Return the [X, Y] coordinate for the center point of the cell that contains the specified text.  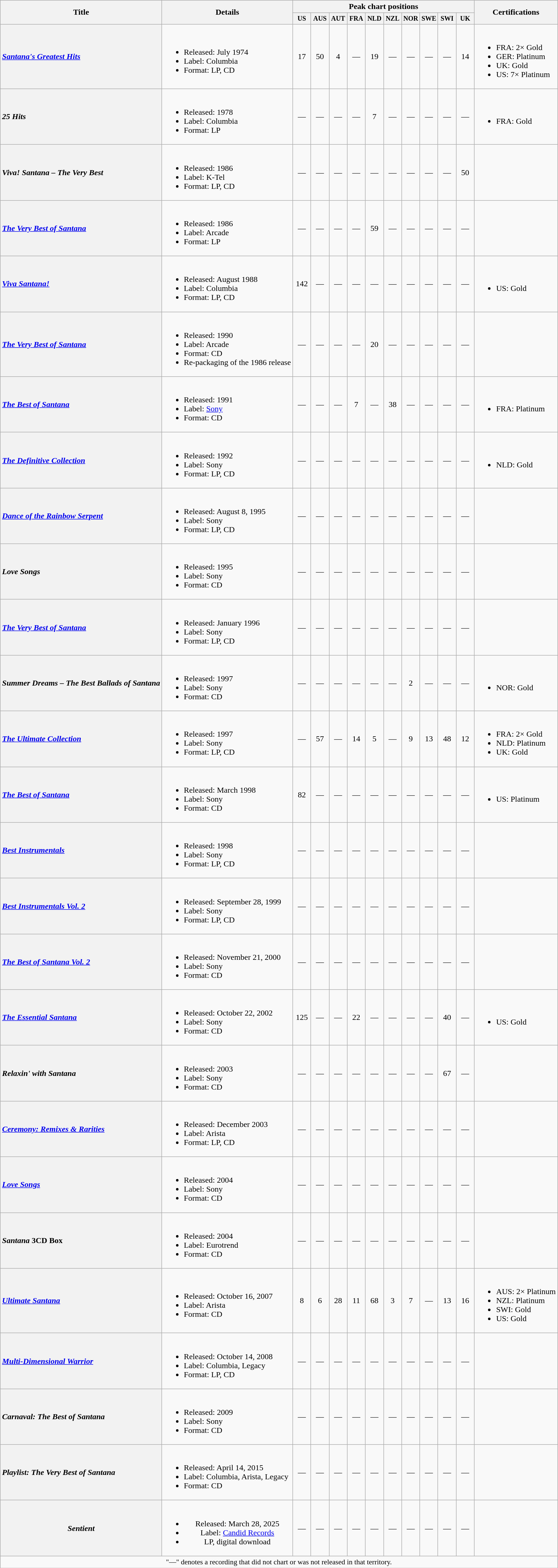
Viva! Santana – The Very Best [81, 172]
8 [302, 1301]
9 [411, 739]
FRA: 2× GoldNLD: PlatinumUK: Gold [516, 739]
The Definitive Collection [81, 460]
12 [465, 739]
Ultimate Santana [81, 1301]
Multi-Dimensional Warrior [81, 1361]
Certifications [516, 12]
Released: 1998Label: SonyFormat: LP, CD [227, 850]
SWE [429, 19]
16 [465, 1301]
Released: 1986Label: K-TelFormat: LP, CD [227, 172]
Released: January 1996Label: SonyFormat: LP, CD [227, 627]
11 [356, 1301]
SWI [447, 19]
3 [392, 1301]
40 [447, 1018]
22 [356, 1018]
Released: 1991Label: SonyFormat: CD [227, 404]
FRA [356, 19]
Released: October 14, 2008Label: Columbia, LegacyFormat: LP, CD [227, 1361]
Released: August 8, 1995Label: SonyFormat: LP, CD [227, 516]
UK [465, 19]
Santana's Greatest Hits [81, 56]
Released: 1990Label: ArcadeFormat: CDRe-packaging of the 1986 release [227, 344]
Released: September 28, 1999Label: SonyFormat: LP, CD [227, 906]
NLD: Gold [516, 460]
Santana 3CD Box [81, 1240]
Released: October 22, 2002Label: SonyFormat: CD [227, 1018]
NLD [374, 19]
NOR: Gold [516, 683]
NOR [411, 19]
28 [338, 1301]
FRA: Platinum [516, 404]
6 [320, 1301]
NZL [392, 19]
25 Hits [81, 117]
US [302, 19]
48 [447, 739]
38 [392, 404]
Viva Santana! [81, 284]
The Best of Santana Vol. 2 [81, 961]
Carnaval: The Best of Santana [81, 1417]
"—" denotes a recording that did not chart or was not released in that territory. [279, 1562]
59 [374, 228]
US: Platinum [516, 795]
2 [411, 683]
Playlist: The Very Best of Santana [81, 1473]
17 [302, 56]
Sentient [81, 1528]
FRA: Gold [516, 117]
57 [320, 739]
Released: August 1988Label: ColumbiaFormat: LP, CD [227, 284]
Summer Dreams – The Best Ballads of Santana [81, 683]
82 [302, 795]
Released: December 2003Label: AristaFormat: LP, CD [227, 1129]
67 [447, 1073]
Released: 1986Label: ArcadeFormat: LP [227, 228]
Released: 1997Label: SonyFormat: CD [227, 683]
68 [374, 1301]
Best Instrumentals Vol. 2 [81, 906]
Released: November 21, 2000Label: SonyFormat: CD [227, 961]
Released: 2003Label: SonyFormat: CD [227, 1073]
4 [338, 56]
Peak chart positions [383, 7]
Best Instrumentals [81, 850]
AUT [338, 19]
Ceremony: Remixes & Rarities [81, 1129]
19 [374, 56]
Released: March 28, 2025Label: Candid RecordsLP, digital download [227, 1528]
Released: 2009Label: SonyFormat: CD [227, 1417]
The Ultimate Collection [81, 739]
142 [302, 284]
Released: 2004Label: EurotrendFormat: CD [227, 1240]
Released: October 16, 2007Label: AristaFormat: CD [227, 1301]
Released: July 1974Label: ColumbiaFormat: LP, CD [227, 56]
125 [302, 1018]
AUS: 2× PlatinumNZL: PlatinumSWI: GoldUS: Gold [516, 1301]
Released: 1997Label: SonyFormat: LP, CD [227, 739]
Relaxin' with Santana [81, 1073]
20 [374, 344]
Details [227, 12]
Released: 1978Label: ColumbiaFormat: LP [227, 117]
5 [374, 739]
AUS [320, 19]
FRA: 2× GoldGER: PlatinumUK: GoldUS: 7× Platinum [516, 56]
Released: March 1998Label: SonyFormat: CD [227, 795]
Released: 1995Label: SonyFormat: CD [227, 572]
Dance of the Rainbow Serpent [81, 516]
Released: April 14, 2015Label: Columbia, Arista, LegacyFormat: CD [227, 1473]
Released: 1992Label: SonyFormat: LP, CD [227, 460]
The Essential Santana [81, 1018]
Title [81, 12]
Released: 2004Label: SonyFormat: CD [227, 1185]
